From the cell containing the given text, extract its center point as (X, Y) coordinate. 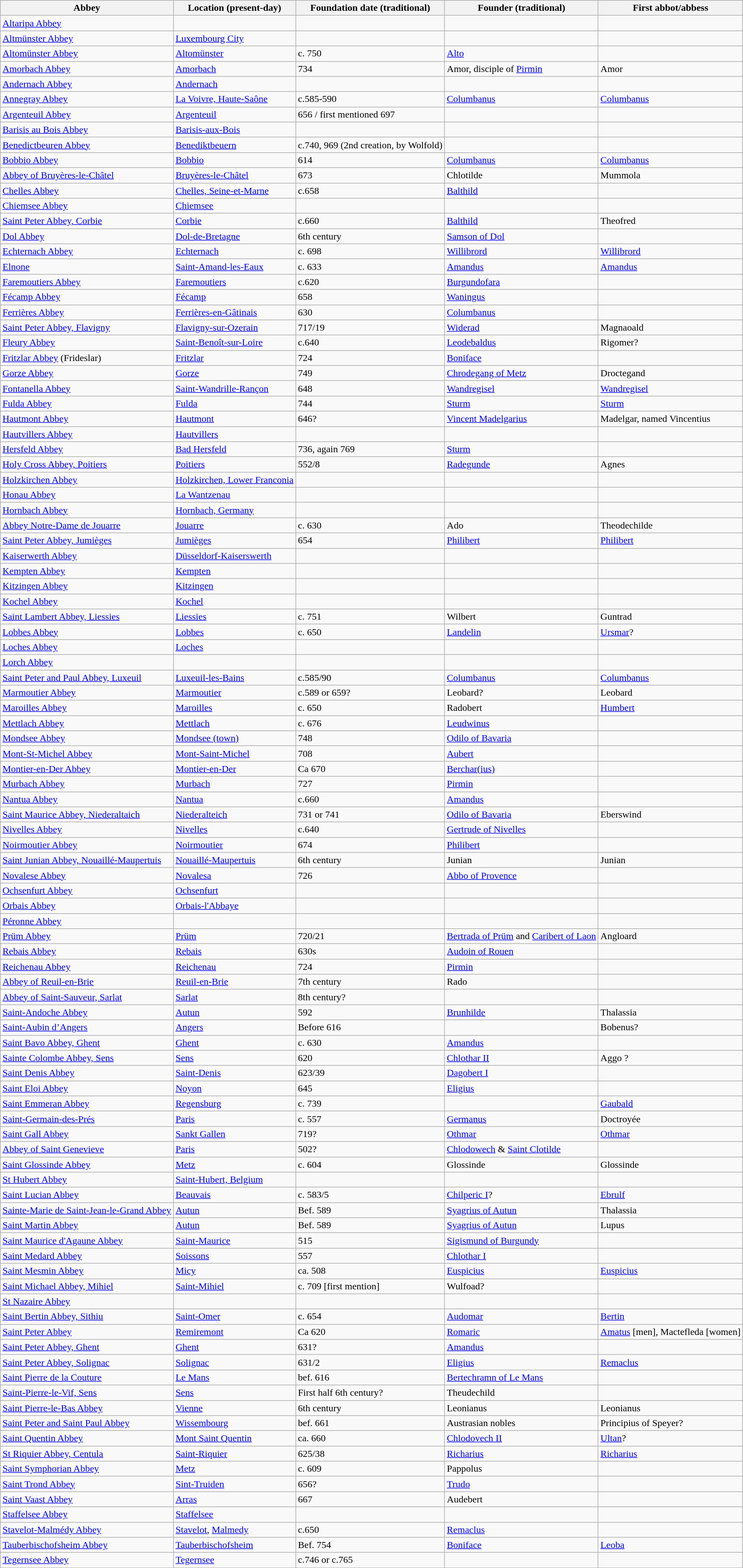
Leobard (671, 693)
731 or 741 (370, 814)
Fritzlar Abbey (Frideslar) (87, 358)
Fécamp Abbey (87, 297)
Trudo (522, 1484)
Faremoutiers Abbey (87, 282)
Tegernsee Abbey (87, 1560)
Honau Abbey (87, 495)
Echternach Abbey (87, 251)
Saint-Hubert, Belgium (235, 1180)
Theofred (671, 221)
Lobbes (235, 632)
Saint-Pierre-le-Vif, Sens (87, 1392)
Rebais Abbey (87, 952)
Saint Trond Abbey (87, 1484)
Orbais Abbey (87, 906)
Vienne (235, 1408)
Benediktbeuern (235, 145)
Ferrières-en-Gâtinais (235, 312)
Hautvillers Abbey (87, 434)
656 / first mentioned 697 (370, 114)
744 (370, 403)
Reichenau Abbey (87, 967)
Saint Peter Abbey, Flavigny (87, 327)
Chilperic I? (522, 1195)
Noyon (235, 1088)
7th century (370, 982)
Agnes (671, 465)
c. 609 (370, 1469)
Abbey of Saint-Sauveur, Sarlat (87, 997)
La Wantzenau (235, 495)
557 (370, 1256)
Dol Abbey (87, 236)
Saint Peter Abbey, Jumièges (87, 541)
673 (370, 175)
Marmoutier (235, 693)
c.589 or 659? (370, 693)
Bertechramn of Le Mans (522, 1377)
Landelin (522, 632)
Saint Symphorian Abbey (87, 1469)
Argenteuil Abbey (87, 114)
Gorze Abbey (87, 373)
c. 676 (370, 723)
La Voivre, Haute-Saône (235, 99)
Leodebaldus (522, 343)
592 (370, 1012)
Saint-Aubin d’Angers (87, 1027)
Saint Peter Abbey, Ghent (87, 1347)
Radegunde (522, 465)
Orbais-l'Abbaye (235, 906)
Hautvillers (235, 434)
bef. 616 (370, 1377)
Wissembourg (235, 1423)
Altaripa Abbey (87, 23)
Amor, disciple of Pirmin (522, 69)
c. 750 (370, 54)
Kaiserwerth Abbey (87, 556)
Bobbio Abbey (87, 160)
Remiremont (235, 1332)
648 (370, 388)
Annegray Abbey (87, 99)
Tauberbischofsheim Abbey (87, 1545)
Altomünster (235, 54)
Saint-Benoît-sur-Loire (235, 343)
719? (370, 1134)
Saint-Mihiel (235, 1286)
Staffelsee (235, 1514)
515 (370, 1241)
Montier-en-Der Abbey (87, 769)
Saint-Andoche Abbey (87, 1012)
Mettlach Abbey (87, 723)
727 (370, 784)
Elnone (87, 267)
Hautmont (235, 419)
Chlothar II (522, 1058)
Solignac (235, 1362)
Faremoutiers (235, 282)
Bertrada of Prüm and Caribert of Laon (522, 936)
Leoba (671, 1545)
Widerad (522, 327)
Chelles Abbey (87, 191)
658 (370, 297)
c. 604 (370, 1165)
502? (370, 1149)
Foundation date (traditional) (370, 8)
Saint-Germain-des-Prés (87, 1119)
Germanus (522, 1119)
Ca 620 (370, 1332)
ca. 508 (370, 1271)
Ebrulf (671, 1195)
Eberswind (671, 814)
Le Mans (235, 1377)
Rado (522, 982)
552/8 (370, 465)
614 (370, 160)
Leobard? (522, 693)
631? (370, 1347)
Chiemsee (235, 206)
Hautmont Abbey (87, 419)
Barisis au Bois Abbey (87, 130)
623/39 (370, 1073)
8th century? (370, 997)
Saint Denis Abbey (87, 1073)
Stavelot-Malmédy Abbey (87, 1530)
Lorch Abbey (87, 662)
Lupus (671, 1225)
Andernach (235, 84)
Alto (522, 54)
Ochsenfurt Abbey (87, 890)
Saint-Wandrille-Rançon (235, 388)
Maroilles (235, 708)
Saint Junian Abbey, Nouaillé-Maupertuis (87, 860)
Poitiers (235, 465)
Kochel Abbey (87, 601)
Liessies (235, 616)
Radobert (522, 708)
Holzkirchen, Lower Franconia (235, 480)
Holy Cross Abbey, Poitiers (87, 465)
Saint-Denis (235, 1073)
c.585/90 (370, 678)
Nantua (235, 799)
Fulda (235, 403)
c. 751 (370, 616)
Hornbach Abbey (87, 510)
Principius of Speyer? (671, 1423)
Mondsee (town) (235, 738)
Murbach (235, 784)
Saint Peter Abbey (87, 1332)
Novalese Abbey (87, 875)
Saint Bertin Abbey, Sithiu (87, 1317)
Saint Glossinde Abbey (87, 1165)
c. 739 (370, 1103)
Ado (522, 525)
Rebais (235, 952)
Sainte Colombe Abbey, Sens (87, 1058)
Andernach Abbey (87, 84)
Saint Peter Abbey, Solignac (87, 1362)
Saint-Omer (235, 1317)
Düsseldorf-Kaiserswerth (235, 556)
Tauberbischofsheim (235, 1545)
Soissons (235, 1256)
Ca 670 (370, 769)
Abbey of Reuil-en-Brie (87, 982)
Fulda Abbey (87, 403)
Saint Mesmin Abbey (87, 1271)
Rigomer? (671, 343)
Abbey Notre-Dame de Jouarre (87, 525)
Abbey of Bruyères-le-Châtel (87, 175)
Kempten (235, 571)
c.658 (370, 191)
Chrodegang of Metz (522, 373)
bef. 661 (370, 1423)
Barisis-aux-Bois (235, 130)
Angers (235, 1027)
Péronne Abbey (87, 921)
Bobbio (235, 160)
Saint Pierre de la Couture (87, 1377)
720/21 (370, 936)
Echternach (235, 251)
Nouaillé-Maupertuis (235, 860)
Saint-Maurice (235, 1241)
Mummola (671, 175)
Stavelot, Malmedy (235, 1530)
Staffelsee Abbey (87, 1514)
Chlotilde (522, 175)
Flavigny-sur-Ozerain (235, 327)
Montier-en-Der (235, 769)
Chlothar I (522, 1256)
Berchar(ius) (522, 769)
Reichenau (235, 967)
Hersfeld Abbey (87, 449)
Kempten Abbey (87, 571)
St Riquier Abbey, Centula (87, 1454)
Chiemsee Abbey (87, 206)
Luxembourg City (235, 38)
Sint-Truiden (235, 1484)
Tegernsee (235, 1560)
736, again 769 (370, 449)
Holzkirchen Abbey (87, 480)
Saint Michael Abbey, Mihiel (87, 1286)
Madelgar, named Vincentius (671, 419)
Angloard (671, 936)
Loches (235, 647)
Wilbert (522, 616)
667 (370, 1499)
Brunhilde (522, 1012)
Bobenus? (671, 1027)
Gaubald (671, 1103)
Samson of Dol (522, 236)
Saint Quentin Abbey (87, 1438)
St Nazaire Abbey (87, 1301)
c. 557 (370, 1119)
Niederalteich (235, 814)
c. 709 [first mention] (370, 1286)
Hornbach, Germany (235, 510)
Jouarre (235, 525)
Kitzingen (235, 586)
Benedictbeuren Abbey (87, 145)
Saint Peter Abbey, Corbie (87, 221)
Saint Eloi Abbey (87, 1088)
Before 616 (370, 1027)
Marmoutier Abbey (87, 693)
Ferrières Abbey (87, 312)
Argenteuil (235, 114)
Romaric (522, 1332)
Gorze (235, 373)
Abbo of Provence (522, 875)
Saint Bavo Abbey, Ghent (87, 1043)
Sainte-Marie de Saint-Jean-le-Grand Abbey (87, 1210)
630 (370, 312)
Founder (traditional) (522, 8)
Arras (235, 1499)
Noirmoutier (235, 845)
Fécamp (235, 297)
625/38 (370, 1454)
708 (370, 754)
First abbot/abbess (671, 8)
Amorbach (235, 69)
Jumièges (235, 541)
Audoin of Rouen (522, 952)
Mont-St-Michel Abbey (87, 754)
Sigismund of Burgundy (522, 1241)
Nantua Abbey (87, 799)
Corbie (235, 221)
c.746 or c.765 (370, 1560)
Austrasian nobles (522, 1423)
Audomar (522, 1317)
Amatus [men], Mactefleda [women] (671, 1332)
Chlodowech & Saint Clotilde (522, 1149)
Abbey (87, 8)
Gertrude of Nivelles (522, 830)
Prüm (235, 936)
Doctroyée (671, 1119)
Saint Medard Abbey (87, 1256)
Mont Saint Quentin (235, 1438)
Sarlat (235, 997)
c.740, 969 (2nd creation, by Wolfold) (370, 145)
Mondsee Abbey (87, 738)
Chelles, Seine-et-Marne (235, 191)
Amorbach Abbey (87, 69)
Fleury Abbey (87, 343)
First half 6th century? (370, 1392)
c. 633 (370, 267)
Ultan? (671, 1438)
Saint-Riquier (235, 1454)
c.585-590 (370, 99)
c. 654 (370, 1317)
Mont-Saint-Michel (235, 754)
Bertin (671, 1317)
Sankt Gallen (235, 1134)
Prüm Abbey (87, 936)
620 (370, 1058)
726 (370, 875)
Bruyères-le-Châtel (235, 175)
Altmünster Abbey (87, 38)
Burgundofara (522, 282)
Nivelles (235, 830)
Murbach Abbey (87, 784)
Kochel (235, 601)
734 (370, 69)
c.650 (370, 1530)
Saint Pierre-le-Bas Abbey (87, 1408)
Saint Vaast Abbey (87, 1499)
Lobbes Abbey (87, 632)
Kitzingen Abbey (87, 586)
Guntrad (671, 616)
Micy (235, 1271)
ca. 660 (370, 1438)
Regensburg (235, 1103)
Droctegand (671, 373)
Saint Lambert Abbey, Liessies (87, 616)
St Hubert Abbey (87, 1180)
631/2 (370, 1362)
Aubert (522, 754)
Altomünster Abbey (87, 54)
Reuil-en-Brie (235, 982)
Luxeuil-les-Bains (235, 678)
Leudwinus (522, 723)
Fritzlar (235, 358)
Magnaoald (671, 327)
c. 698 (370, 251)
Fontanella Abbey (87, 388)
Saint Martin Abbey (87, 1225)
Waningus (522, 297)
Loches Abbey (87, 647)
Vincent Madelgarius (522, 419)
Dol-de-Bretagne (235, 236)
717/19 (370, 327)
Audebert (522, 1499)
748 (370, 738)
Bad Hersfeld (235, 449)
Maroilles Abbey (87, 708)
Saint Emmeran Abbey (87, 1103)
Location (present-day) (235, 8)
Chlodovech II (522, 1438)
654 (370, 541)
Saint Lucian Abbey (87, 1195)
656? (370, 1484)
Saint-Amand-les-Eaux (235, 267)
Theodechilde (671, 525)
Dagobert I (522, 1073)
Saint Maurice Abbey, Niederaltaich (87, 814)
Wulfoad? (522, 1286)
749 (370, 373)
Aggo ? (671, 1058)
Humbert (671, 708)
Mettlach (235, 723)
Beauvais (235, 1195)
Abbey of Saint Genevieve (87, 1149)
630s (370, 952)
Amor (671, 69)
Saint Maurice d'Agaune Abbey (87, 1241)
Pappolus (522, 1469)
Ursmar? (671, 632)
646? (370, 419)
645 (370, 1088)
674 (370, 845)
c.620 (370, 282)
Novalesa (235, 875)
Ochsenfurt (235, 890)
c. 583/5 (370, 1195)
Saint Peter and Saint Paul Abbey (87, 1423)
Noirmoutier Abbey (87, 845)
Saint Peter and Paul Abbey, Luxeuil (87, 678)
Saint Gall Abbey (87, 1134)
Theudechild (522, 1392)
Bef. 754 (370, 1545)
Nivelles Abbey (87, 830)
